Detect which cell encompasses the target text, then output its [x, y] center coordinate. 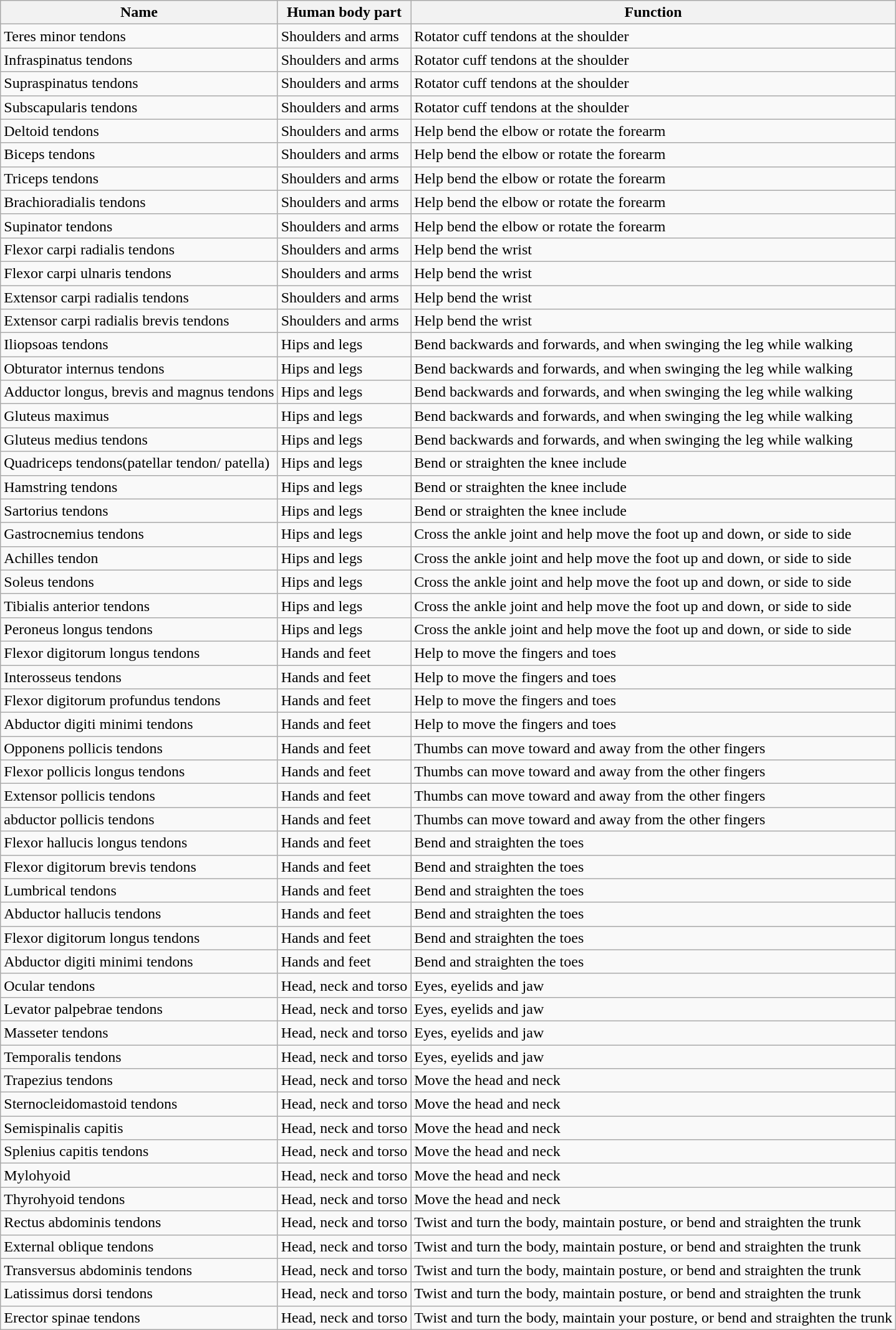
Latissimus dorsi tendons [139, 1294]
Trapezius tendons [139, 1081]
Human body part [344, 12]
Interosseus tendons [139, 677]
Brachioradialis tendons [139, 202]
Supraspinatus tendons [139, 84]
Mylohyoid [139, 1175]
Ocular tendons [139, 985]
Sternocleidomastoid tendons [139, 1104]
Teres minor tendons [139, 36]
Rectus abdominis tendons [139, 1223]
Iliopsoas tendons [139, 345]
Tibialis anterior tendons [139, 605]
Splenius capitis tendons [139, 1152]
Gastrocnemius tendons [139, 534]
Flexor digitorum profundus tendons [139, 701]
Hamstring tendons [139, 487]
Levator palpebrae tendons [139, 1009]
Adductor longus, brevis and magnus tendons [139, 392]
Deltoid tendons [139, 131]
Peroneus longus tendons [139, 629]
Erector spinae tendons [139, 1318]
Gluteus maximus [139, 416]
Infraspinatus tendons [139, 60]
Semispinalis capitis [139, 1128]
Subscapularis tendons [139, 107]
Sartorius tendons [139, 511]
Name [139, 12]
Temporalis tendons [139, 1057]
Gluteus medius tendons [139, 440]
Extensor carpi radialis brevis tendons [139, 321]
External oblique tendons [139, 1246]
Triceps tendons [139, 178]
abductor pollicis tendons [139, 819]
Flexor hallucis longus tendons [139, 843]
Flexor carpi radialis tendons [139, 249]
Achilles tendon [139, 558]
Lumbrical tendons [139, 890]
Masseter tendons [139, 1033]
Biceps tendons [139, 155]
Soleus tendons [139, 582]
Thyrohyoid tendons [139, 1199]
Function [653, 12]
Flexor pollicis longus tendons [139, 772]
Twist and turn the body, maintain your posture, or bend and straighten the trunk [653, 1318]
Quadriceps tendons(patellar tendon/ patella) [139, 463]
Flexor carpi ulnaris tendons [139, 273]
Extensor pollicis tendons [139, 796]
Obturator internus tendons [139, 369]
Abductor hallucis tendons [139, 914]
Extensor carpi radialis tendons [139, 297]
Supinator tendons [139, 226]
Transversus abdominis tendons [139, 1270]
Flexor digitorum brevis tendons [139, 867]
Opponens pollicis tendons [139, 748]
